Capture the cell that displays the provided text and extract its [x, y] central coordinate. 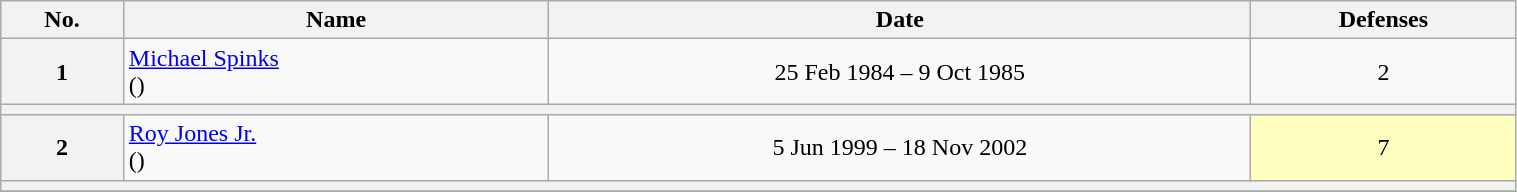
7 [1384, 148]
Roy Jones Jr.() [336, 148]
25 Feb 1984 – 9 Oct 1985 [900, 72]
Date [900, 20]
Name [336, 20]
Michael Spinks() [336, 72]
Defenses [1384, 20]
1 [62, 72]
No. [62, 20]
5 Jun 1999 – 18 Nov 2002 [900, 148]
